Detect which cell encompasses the target text, then output its (X, Y) center coordinate. 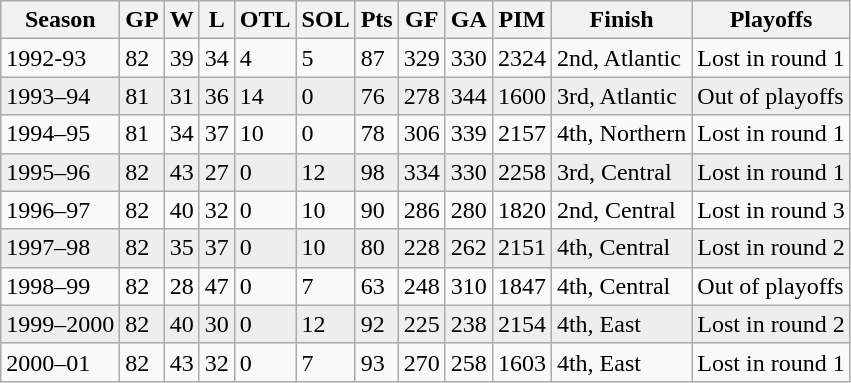
329 (422, 58)
2324 (522, 58)
3rd, Central (621, 172)
GA (468, 20)
238 (468, 324)
286 (422, 210)
30 (216, 324)
2154 (522, 324)
76 (376, 96)
258 (468, 362)
278 (422, 96)
310 (468, 286)
63 (376, 286)
2000–01 (60, 362)
1998–99 (60, 286)
3rd, Atlantic (621, 96)
1600 (522, 96)
98 (376, 172)
39 (182, 58)
Playoffs (771, 20)
2258 (522, 172)
225 (422, 324)
1992-93 (60, 58)
Pts (376, 20)
92 (376, 324)
1995–96 (60, 172)
W (182, 20)
Lost in round 3 (771, 210)
1820 (522, 210)
334 (422, 172)
1996–97 (60, 210)
1603 (522, 362)
87 (376, 58)
47 (216, 286)
GP (142, 20)
Finish (621, 20)
1994–95 (60, 134)
2151 (522, 248)
1997–98 (60, 248)
93 (376, 362)
28 (182, 286)
306 (422, 134)
339 (468, 134)
L (216, 20)
280 (468, 210)
35 (182, 248)
228 (422, 248)
4 (265, 58)
SOL (326, 20)
27 (216, 172)
OTL (265, 20)
14 (265, 96)
GF (422, 20)
90 (376, 210)
1993–94 (60, 96)
78 (376, 134)
1999–2000 (60, 324)
262 (468, 248)
5 (326, 58)
80 (376, 248)
36 (216, 96)
344 (468, 96)
270 (422, 362)
4th, Northern (621, 134)
1847 (522, 286)
248 (422, 286)
Season (60, 20)
2nd, Central (621, 210)
PIM (522, 20)
31 (182, 96)
2157 (522, 134)
2nd, Atlantic (621, 58)
